Detect which cell encompasses the target text, then output its [x, y] center coordinate. 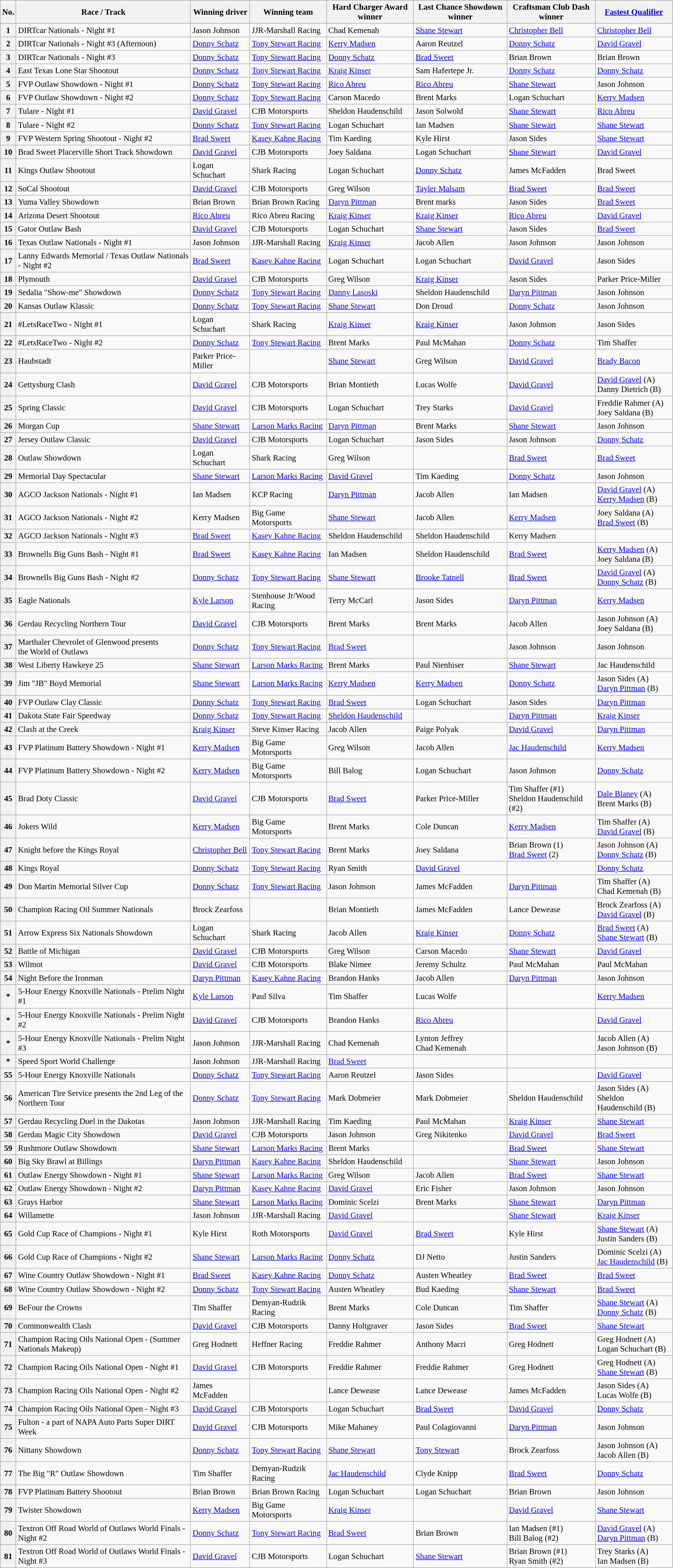
David Gravel (A)Donny Schatz (B) [634, 577]
45 [8, 799]
Kings Outlaw Shootout [103, 170]
61 [8, 1175]
Ian Madsen (#1)Bill Balog (#2) [551, 1534]
Blake Nimee [370, 965]
Roth Motorsports [288, 1234]
Greg Hodnett (A)Logan Schuchart (B) [634, 1344]
68 [8, 1289]
Jason Sides (A)Daryn Pittman (B) [634, 683]
FVP Outlaw Showdown - Night #1 [103, 84]
Anthony Macri [460, 1344]
Willamette [103, 1215]
1 [8, 31]
Knight before the Kings Royal [103, 850]
5-Hour Energy Knoxville Nationals - Prelim Night #1 [103, 997]
Brian Brown (1)Brad Sweet (2) [551, 850]
Trey Starks [460, 408]
Jason Johnson (A)Donny Schatz (B) [634, 850]
BeFour the Crowns [103, 1307]
59 [8, 1148]
Don Martin Memorial Silver Cup [103, 887]
Yuma Valley Showdown [103, 202]
Haubstadt [103, 361]
44 [8, 770]
Greg Hodnett (A)Shane Stewart (B) [634, 1367]
66 [8, 1257]
FVP Western Spring Shootout - Night #2 [103, 138]
Brock Zearfoss (A)David Gravel (B) [634, 910]
American Tire Service presents the 2nd Leg of the Northern Tour [103, 1098]
Brownells Big Guns Bash - Night #2 [103, 577]
16 [8, 242]
Dakota State Fair Speedway [103, 715]
73 [8, 1391]
19 [8, 293]
#LetsRaceTwo - Night #2 [103, 343]
Brent marks [460, 202]
Champion Racing Oils National Open - Night #1 [103, 1367]
48 [8, 868]
Rushmore Outlaw Showdown [103, 1148]
74 [8, 1409]
DIRTcar Nationals - Night #3 [103, 57]
FVP Outlaw Showdown - Night #2 [103, 98]
Paul Colagiovanni [460, 1427]
35 [8, 601]
Gerdau Recycling Duel in the Dakotas [103, 1121]
Speed Sport World Challenge [103, 1061]
Freddie Rahmer (A)Joey Saldana (B) [634, 408]
40 [8, 702]
75 [8, 1427]
Brady Bacon [634, 361]
11 [8, 170]
Plymouth [103, 279]
37 [8, 647]
Heffner Racing [288, 1344]
Justin Sanders [551, 1257]
69 [8, 1307]
31 [8, 518]
Paul Silva [288, 997]
Wine Country Outlaw Showdown - Night #2 [103, 1289]
Sedalia "Show-me" Showdown [103, 293]
Brad Sweet (A)Shane Stewart (B) [634, 933]
4 [8, 71]
65 [8, 1234]
27 [8, 439]
Craftsman Club Dash winner [551, 12]
Clash at the Creek [103, 729]
Rico Abreu Racing [288, 215]
No. [8, 12]
60 [8, 1162]
36 [8, 624]
12 [8, 188]
Eagle Nationals [103, 601]
Tulare - Night #1 [103, 111]
9 [8, 138]
East Texas Lone Star Shootout [103, 71]
Spring Classic [103, 408]
Gerdau Magic City Showdown [103, 1135]
70 [8, 1326]
Champion Racing Oils National Open - (Summer Nationals Makeup) [103, 1344]
55 [8, 1075]
Ryan Smith [370, 868]
Jason Johnson (A)Jacob Allen (B) [634, 1450]
81 [8, 1557]
Big Sky Brawl at Billings [103, 1162]
Paul Nienhiser [460, 665]
41 [8, 715]
Gator Outlaw Bash [103, 229]
Arizona Desert Shootout [103, 215]
Tulare - Night #2 [103, 125]
Jersey Outlaw Classic [103, 439]
Night Before the Ironman [103, 978]
Tony Stewart [460, 1450]
Champion Racing Oils National Open - Night #2 [103, 1391]
Sam Hafertepe Jr. [460, 71]
71 [8, 1344]
3 [8, 57]
29 [8, 476]
Jacob Allen (A)Jason Johnson (B) [634, 1043]
23 [8, 361]
Gold Cup Race of Champions - Night #1 [103, 1234]
Tim Shaffer (A)David Gravel (B) [634, 826]
FVP Platinum Battery Showdown - Night #2 [103, 770]
57 [8, 1121]
42 [8, 729]
The Big "R" Outlaw Showdown [103, 1473]
David Gravel (A)Kerry Madsen (B) [634, 495]
Textron Off Road World of Outlaws World Finals - Night #3 [103, 1557]
Kings Royal [103, 868]
Mike Mahaney [370, 1427]
KCP Racing [288, 495]
79 [8, 1510]
Kansas Outlaw Klassic [103, 306]
49 [8, 887]
24 [8, 384]
Jim "JB" Boyd Memorial [103, 683]
Battle of Michigan [103, 951]
63 [8, 1202]
Jeremy Schultz [460, 965]
Tim Shaffer (A)Chad Kemenah (B) [634, 887]
51 [8, 933]
77 [8, 1473]
Champion Racing Oil Summer Nationals [103, 910]
54 [8, 978]
David Gravel (A)Daryn Pittman (B) [634, 1534]
21 [8, 325]
Textron Off Road World of Outlaws World Finals - Night #2 [103, 1534]
25 [8, 408]
15 [8, 229]
AGCO Jackson Nationals - Night #3 [103, 536]
34 [8, 577]
Winning driver [221, 12]
32 [8, 536]
20 [8, 306]
DIRTcar Nationals - Night #3 (Afternoon) [103, 44]
26 [8, 426]
Arrow Express Six Nationals Showdown [103, 933]
33 [8, 554]
Outlaw Showdown [103, 458]
Champion Racing Oils National Open - Night #3 [103, 1409]
14 [8, 215]
Texas Outlaw Nationals - Night #1 [103, 242]
39 [8, 683]
Danny Lasoski [370, 293]
FVP Platinum Battery Shootout [103, 1492]
2 [8, 44]
DJ Netto [460, 1257]
Shane Stewart (A)Justin Sanders (B) [634, 1234]
Winning team [288, 12]
Dominic Scelzi [370, 1202]
5-Hour Energy Knoxville Nationals - Prelim Night #3 [103, 1043]
5 [8, 84]
6 [8, 98]
Jokers Wild [103, 826]
58 [8, 1135]
Jason Sides (A)Sheldon Haudenschild (B) [634, 1098]
Wine Country Outlaw Showdown - Night #1 [103, 1275]
Tayler Malsam [460, 188]
Jason Sides (A)Lucas Wolfe (B) [634, 1391]
Marthaler Chevrolet of Glenwood presentsthe World of Outlaws [103, 647]
5-Hour Energy Knoxville Nationals - Prelim Night #2 [103, 1019]
FVP Platinum Battery Showdown - Night #1 [103, 747]
Nittany Showdown [103, 1450]
Terry McCarl [370, 601]
Gerdau Recycling Northern Tour [103, 624]
Greg Nikitenko [460, 1135]
Twister Showdown [103, 1510]
Morgan Cup [103, 426]
Dominic Scelzi (A)Jac Haudenschild (B) [634, 1257]
Fulton - a part of NAPA Auto Parts Super DIRT Week [103, 1427]
72 [8, 1367]
64 [8, 1215]
Gold Cup Race of Champions - Night #2 [103, 1257]
22 [8, 343]
#LetsRaceTwo - Night #1 [103, 325]
Trey Starks (A)Ian Madsen (B) [634, 1557]
28 [8, 458]
Kerry Madsen (A)Joey Saldana (B) [634, 554]
Steve Kinser Racing [288, 729]
Commonwealth Clash [103, 1326]
Tim Shaffer (#1)Sheldon Haudenschild (#2) [551, 799]
67 [8, 1275]
Lanny Edwards Memorial / Texas Outlaw Nationals - Night #2 [103, 261]
Brian Brown (#1)Ryan Smith (#2) [551, 1557]
Race / Track [103, 12]
52 [8, 951]
46 [8, 826]
Paige Polyak [460, 729]
10 [8, 152]
5-Hour Energy Knoxville Nationals [103, 1075]
Jason Solwold [460, 111]
56 [8, 1098]
AGCO Jackson Nationals - Night #2 [103, 518]
Outlaw Energy Showdown - Night #1 [103, 1175]
Danny Holtgraver [370, 1326]
Brooke Tatnell [460, 577]
Brownells Big Guns Bash - Night #1 [103, 554]
DIRTcar Nationals - Night #1 [103, 31]
SoCal Shootout [103, 188]
Wilmot [103, 965]
13 [8, 202]
West Liberty Hawkeye 25 [103, 665]
Joey Saldana (A)Brad Sweet (B) [634, 518]
Dale Blaney (A)Brent Marks (B) [634, 799]
Don Droud [460, 306]
Brad Sweet Placerville Short Track Showdown [103, 152]
47 [8, 850]
Hard Charger Award winner [370, 12]
Brad Doty Classic [103, 799]
Gettysburg Clash [103, 384]
Bud Kaeding [460, 1289]
17 [8, 261]
Memorial Day Spectacular [103, 476]
62 [8, 1189]
Clyde Knipp [460, 1473]
Grays Harbor [103, 1202]
30 [8, 495]
38 [8, 665]
Stenhouse Jr/Wood Racing [288, 601]
Last Chance Showdown winner [460, 12]
Lynton JeffreyChad Kemenah [460, 1043]
78 [8, 1492]
53 [8, 965]
FVP Outlaw Clay Classic [103, 702]
80 [8, 1534]
AGCO Jackson Nationals - Night #1 [103, 495]
18 [8, 279]
8 [8, 125]
43 [8, 747]
Fastest Qualifier [634, 12]
David Gravel (A)Danny Dietrich (B) [634, 384]
Jason Johnson (A)Joey Saldana (B) [634, 624]
76 [8, 1450]
Shane Stewart (A)Donny Schatz (B) [634, 1307]
Bill Balog [370, 770]
7 [8, 111]
Eric Fisher [460, 1189]
50 [8, 910]
Outlaw Energy Showdown - Night #2 [103, 1189]
